Return (x, y) of the center of cell containing provided text 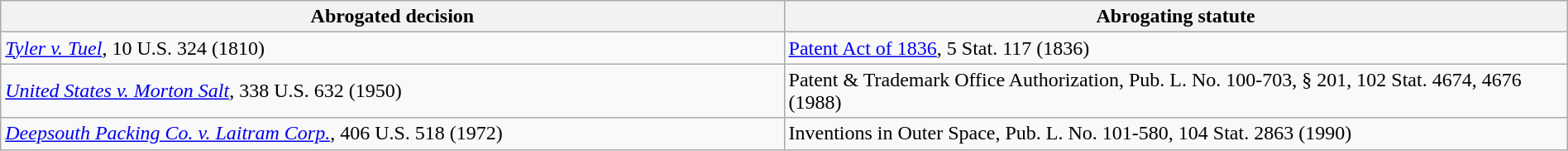
Abrogated decision (392, 17)
Patent Act of 1836, 5 Stat. 117 (1836) (1176, 48)
Inventions in Outer Space, Pub. L. No. 101-580, 104 Stat. 2863 (1990) (1176, 134)
United States v. Morton Salt, 338 U.S. 632 (1950) (392, 91)
Deepsouth Packing Co. v. Laitram Corp., 406 U.S. 518 (1972) (392, 134)
Patent & Trademark Office Authorization, Pub. L. No. 100-703, § 201, 102 Stat. 4674, 4676 (1988) (1176, 91)
Abrogating statute (1176, 17)
Tyler v. Tuel, 10 U.S. 324 (1810) (392, 48)
